Extract the (x, y) coordinate from the center of the cell holding the provided text.  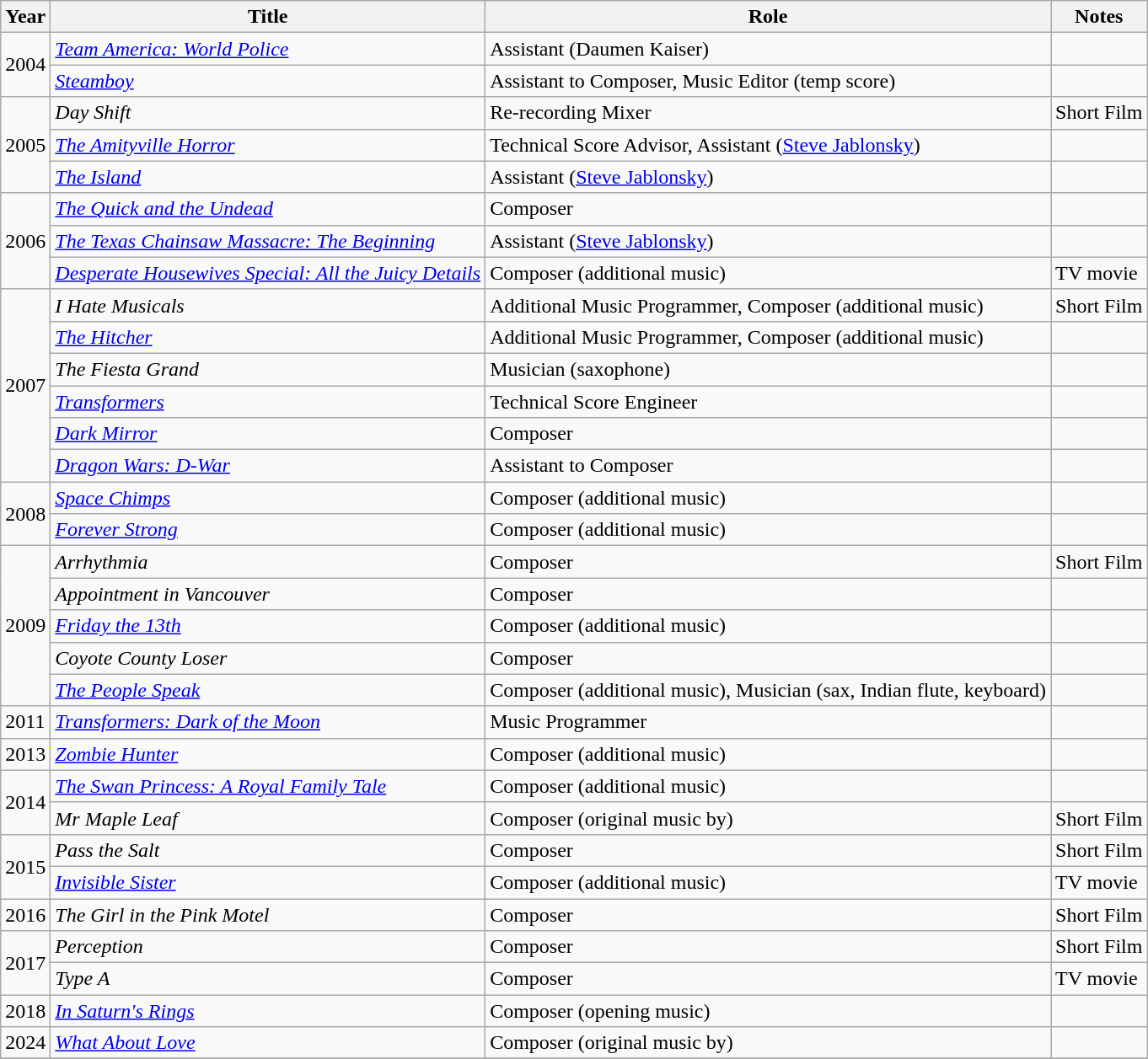
I Hate Musicals (268, 305)
Appointment in Vancouver (268, 594)
Role (769, 17)
What About Love (268, 1043)
Musician (saxophone) (769, 369)
The Hitcher (268, 337)
Zombie Hunter (268, 754)
Space Chimps (268, 498)
The Swan Princess: A Royal Family Tale (268, 786)
Re-recording Mixer (769, 113)
Steamboy (268, 81)
Notes (1099, 17)
The People Speak (268, 690)
2008 (25, 514)
2016 (25, 914)
Composer (opening music) (769, 1011)
Desperate Housewives Special: All the Juicy Details (268, 273)
2011 (25, 722)
Composer (additional music), Musician (sax, Indian flute, keyboard) (769, 690)
2017 (25, 963)
Invisible Sister (268, 882)
The Quick and the Undead (268, 209)
Title (268, 17)
Assistant to Composer (769, 466)
Pass the Salt (268, 850)
Assistant (Daumen Kaiser) (769, 49)
Dragon Wars: D-War (268, 466)
Mr Maple Leaf (268, 818)
2024 (25, 1043)
2005 (25, 145)
Coyote County Loser (268, 658)
Friday the 13th (268, 626)
2007 (25, 385)
Day Shift (268, 113)
2014 (25, 802)
In Saturn's Rings (268, 1011)
The Girl in the Pink Motel (268, 914)
2013 (25, 754)
Transformers: Dark of the Moon (268, 722)
Arrhythmia (268, 562)
Assistant to Composer, Music Editor (temp score) (769, 81)
The Amityville Horror (268, 145)
Perception (268, 947)
2006 (25, 241)
Forever Strong (268, 530)
Type A (268, 979)
Technical Score Engineer (769, 402)
Year (25, 17)
The Island (268, 177)
The Fiesta Grand (268, 369)
Dark Mirror (268, 434)
2004 (25, 65)
2009 (25, 626)
Technical Score Advisor, Assistant (Steve Jablonsky) (769, 145)
Music Programmer (769, 722)
2018 (25, 1011)
2015 (25, 866)
Team America: World Police (268, 49)
Transformers (268, 402)
The Texas Chainsaw Massacre: The Beginning (268, 241)
